Capture the cell that displays the provided text and extract its [x, y] central coordinate. 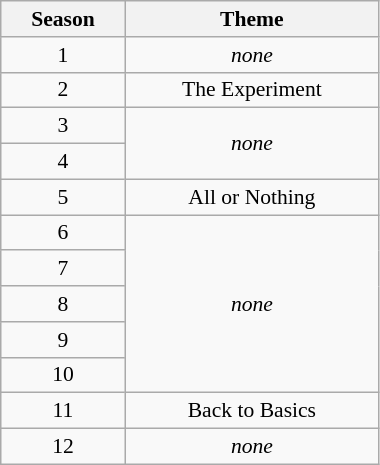
7 [64, 269]
2 [64, 90]
12 [64, 447]
10 [64, 375]
8 [64, 304]
9 [64, 340]
5 [64, 197]
4 [64, 162]
3 [64, 126]
All or Nothing [252, 197]
Theme [252, 19]
Season [64, 19]
11 [64, 411]
6 [64, 233]
1 [64, 55]
Back to Basics [252, 411]
The Experiment [252, 90]
